Locate the cell with the specified text and output its (x, y) center coordinate. 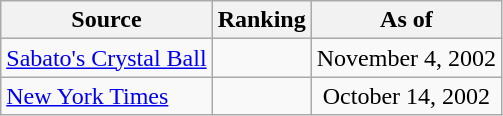
October 14, 2002 (406, 96)
November 4, 2002 (406, 58)
As of (406, 20)
Ranking (262, 20)
Source (106, 20)
New York Times (106, 96)
Sabato's Crystal Ball (106, 58)
